Extract the [X, Y] coordinate from the center of the cell holding the provided text.  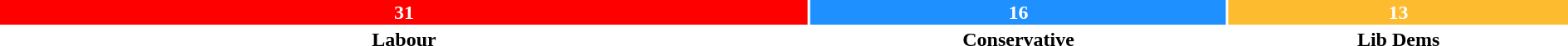
31 [404, 12]
16 [1019, 12]
13 [1399, 12]
